Determine the [x, y] coordinate at the center of the cell enclosing the given text.  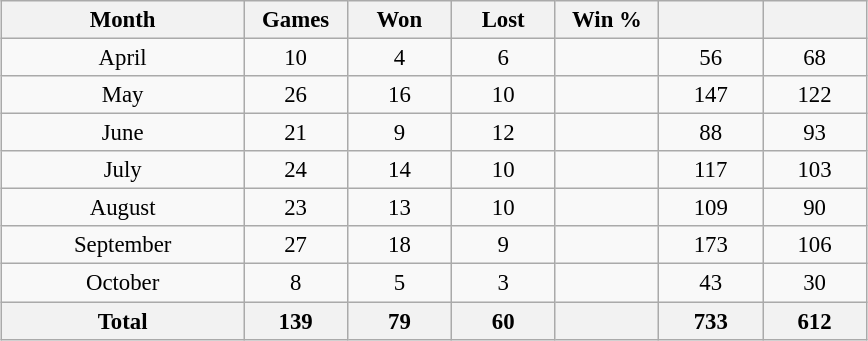
26 [296, 95]
6 [503, 57]
612 [815, 321]
3 [503, 283]
27 [296, 245]
117 [711, 170]
90 [815, 208]
103 [815, 170]
21 [296, 133]
24 [296, 170]
173 [711, 245]
106 [815, 245]
Total [123, 321]
93 [815, 133]
Lost [503, 20]
139 [296, 321]
109 [711, 208]
79 [399, 321]
July [123, 170]
43 [711, 283]
733 [711, 321]
8 [296, 283]
5 [399, 283]
April [123, 57]
Won [399, 20]
88 [711, 133]
68 [815, 57]
12 [503, 133]
August [123, 208]
56 [711, 57]
14 [399, 170]
September [123, 245]
Win % [607, 20]
October [123, 283]
23 [296, 208]
122 [815, 95]
60 [503, 321]
Games [296, 20]
4 [399, 57]
18 [399, 245]
147 [711, 95]
June [123, 133]
16 [399, 95]
May [123, 95]
Month [123, 20]
30 [815, 283]
13 [399, 208]
